Detect which cell encompasses the target text, then output its (X, Y) center coordinate. 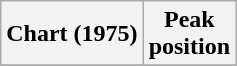
Peakposition (189, 34)
Chart (1975) (72, 34)
